Output the [X, Y] coordinate of the center of the cell containing the given text.  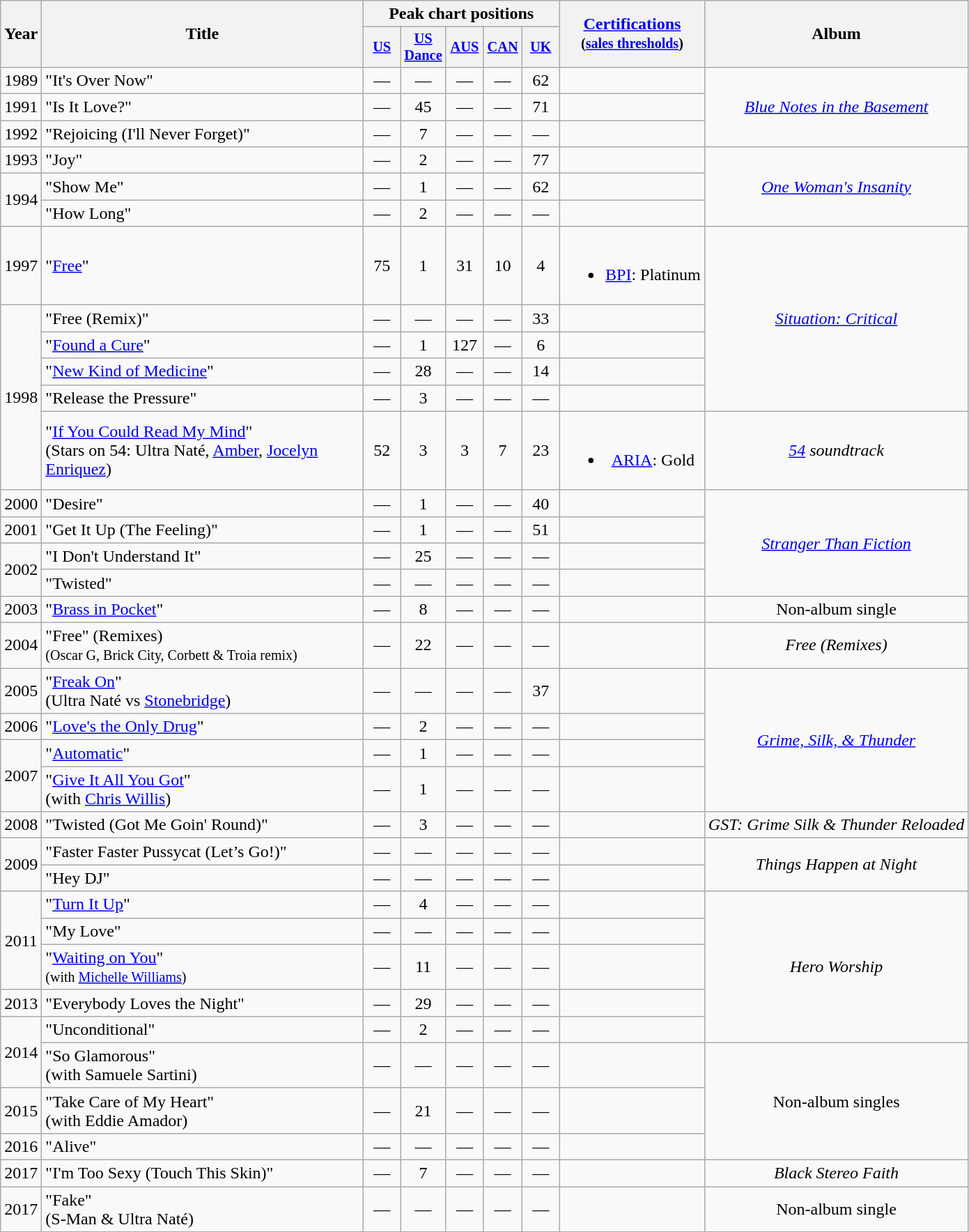
127 [465, 345]
6 [541, 345]
"How Long" [202, 213]
Hero Worship [836, 967]
2001 [21, 530]
11 [424, 967]
Title [202, 34]
77 [541, 160]
ARIA: Gold [633, 450]
Peak chart positions [461, 14]
US Dance [424, 47]
"Turn It Up" [202, 904]
Situation: Critical [836, 319]
"Release the Pressure" [202, 398]
"Everybody Loves the Night" [202, 1003]
"I Don't Understand It" [202, 556]
"Show Me" [202, 187]
1989 [21, 80]
"So Glamorous" (with Samuele Sartini) [202, 1065]
8 [424, 609]
Grime, Silk, & Thunder [836, 740]
"Found a Cure" [202, 345]
33 [541, 318]
2000 [21, 503]
Things Happen at Night [836, 865]
"Free" [202, 266]
2014 [21, 1052]
75 [382, 266]
One Woman's Insanity [836, 187]
"Take Care of My Heart" (with Eddie Amador) [202, 1111]
Black Stereo Faith [836, 1173]
"Love's the Only Drug" [202, 727]
2008 [21, 825]
Album [836, 34]
"Is It Love?" [202, 107]
"Free" (Remixes)(Oscar G, Brick City, Corbett & Troia remix) [202, 645]
Free (Remixes) [836, 645]
"Freak On" (Ultra Naté vs Stonebridge) [202, 691]
2009 [21, 865]
23 [541, 450]
1993 [21, 160]
AUS [465, 47]
Year [21, 34]
CAN [503, 47]
"I'm Too Sexy (Touch This Skin)" [202, 1173]
"Joy" [202, 160]
2003 [21, 609]
"Give It All You Got" (with Chris Willis) [202, 789]
2015 [21, 1111]
"Hey DJ" [202, 878]
54 soundtrack [836, 450]
22 [424, 645]
25 [424, 556]
29 [424, 1003]
1998 [21, 397]
52 [382, 450]
"Brass in Pocket" [202, 609]
Certifications(sales thresholds) [633, 34]
"Twisted" [202, 583]
"Twisted (Got Me Goin' Round)" [202, 825]
"Faster Faster Pussycat (Let’s Go!)" [202, 852]
1994 [21, 200]
14 [541, 371]
US [382, 47]
51 [541, 530]
Non-album singles [836, 1101]
2016 [21, 1146]
37 [541, 691]
Stranger Than Fiction [836, 543]
1991 [21, 107]
"Free (Remix)" [202, 318]
71 [541, 107]
GST: Grime Silk & Thunder Reloaded [836, 825]
28 [424, 371]
"It's Over Now" [202, 80]
"Alive" [202, 1146]
2002 [21, 569]
"My Love" [202, 931]
"New Kind of Medicine" [202, 371]
21 [424, 1111]
"Rejoicing (I'll Never Forget)" [202, 134]
"Fake"(S-Man & Ultra Naté) [202, 1210]
2004 [21, 645]
Blue Notes in the Basement [836, 107]
31 [465, 266]
"Automatic" [202, 753]
"Get It Up (The Feeling)" [202, 530]
"Waiting on You"(with Michelle Williams) [202, 967]
45 [424, 107]
2007 [21, 776]
1992 [21, 134]
UK [541, 47]
2011 [21, 941]
"If You Could Read My Mind" (Stars on 54: Ultra Naté, Amber, Jocelyn Enriquez) [202, 450]
10 [503, 266]
BPI: Platinum [633, 266]
2013 [21, 1003]
40 [541, 503]
2005 [21, 691]
"Desire" [202, 503]
"Unconditional" [202, 1029]
1997 [21, 266]
2006 [21, 727]
